Search for the cell housing the specified text and yield its [X, Y] center coordinate. 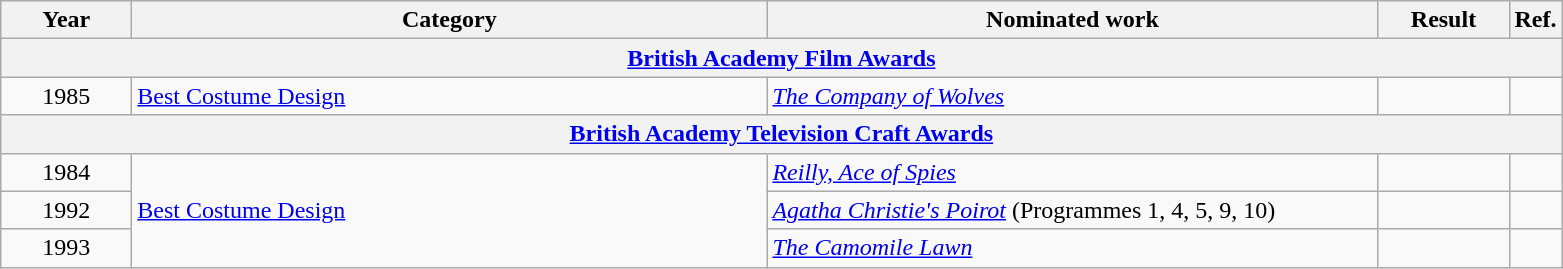
Agatha Christie's Poirot (Programmes 1, 4, 5, 9, 10) [1072, 210]
Ref. [1536, 20]
The Company of Wolves [1072, 96]
Category [450, 20]
1984 [66, 172]
Nominated work [1072, 20]
1993 [66, 248]
Year [66, 20]
The Camomile Lawn [1072, 248]
British Academy Television Craft Awards [782, 134]
Result [1444, 20]
1985 [66, 96]
Reilly, Ace of Spies [1072, 172]
1992 [66, 210]
British Academy Film Awards [782, 58]
